Return (x, y) of the center of cell containing provided text 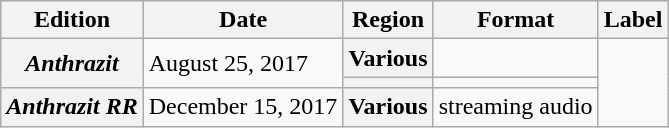
Format (516, 20)
August 25, 2017 (243, 64)
Anthrazit (72, 64)
Region (388, 20)
December 15, 2017 (243, 107)
Date (243, 20)
Edition (72, 20)
streaming audio (516, 107)
Label (633, 20)
Anthrazit RR (72, 107)
